For the text-containing cell, return its midpoint in (x, y) coordinate format. 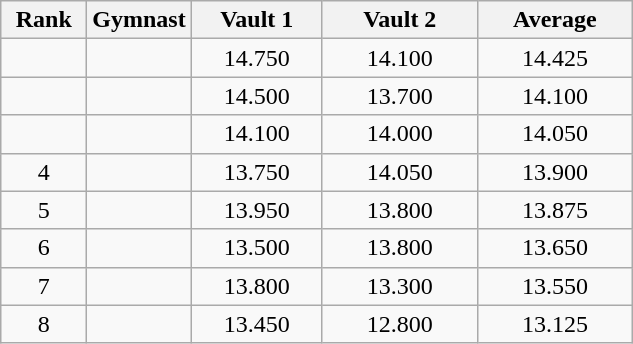
6 (44, 248)
13.900 (554, 172)
13.125 (554, 324)
Rank (44, 20)
13.875 (554, 210)
8 (44, 324)
13.450 (256, 324)
12.800 (400, 324)
7 (44, 286)
13.950 (256, 210)
4 (44, 172)
14.750 (256, 58)
14.425 (554, 58)
13.700 (400, 96)
14.500 (256, 96)
13.500 (256, 248)
13.300 (400, 286)
Vault 2 (400, 20)
13.550 (554, 286)
13.750 (256, 172)
Vault 1 (256, 20)
Gymnast (139, 20)
13.650 (554, 248)
5 (44, 210)
Average (554, 20)
14.000 (400, 134)
